Determine the [X, Y] coordinate at the center of the cell enclosing the given text.  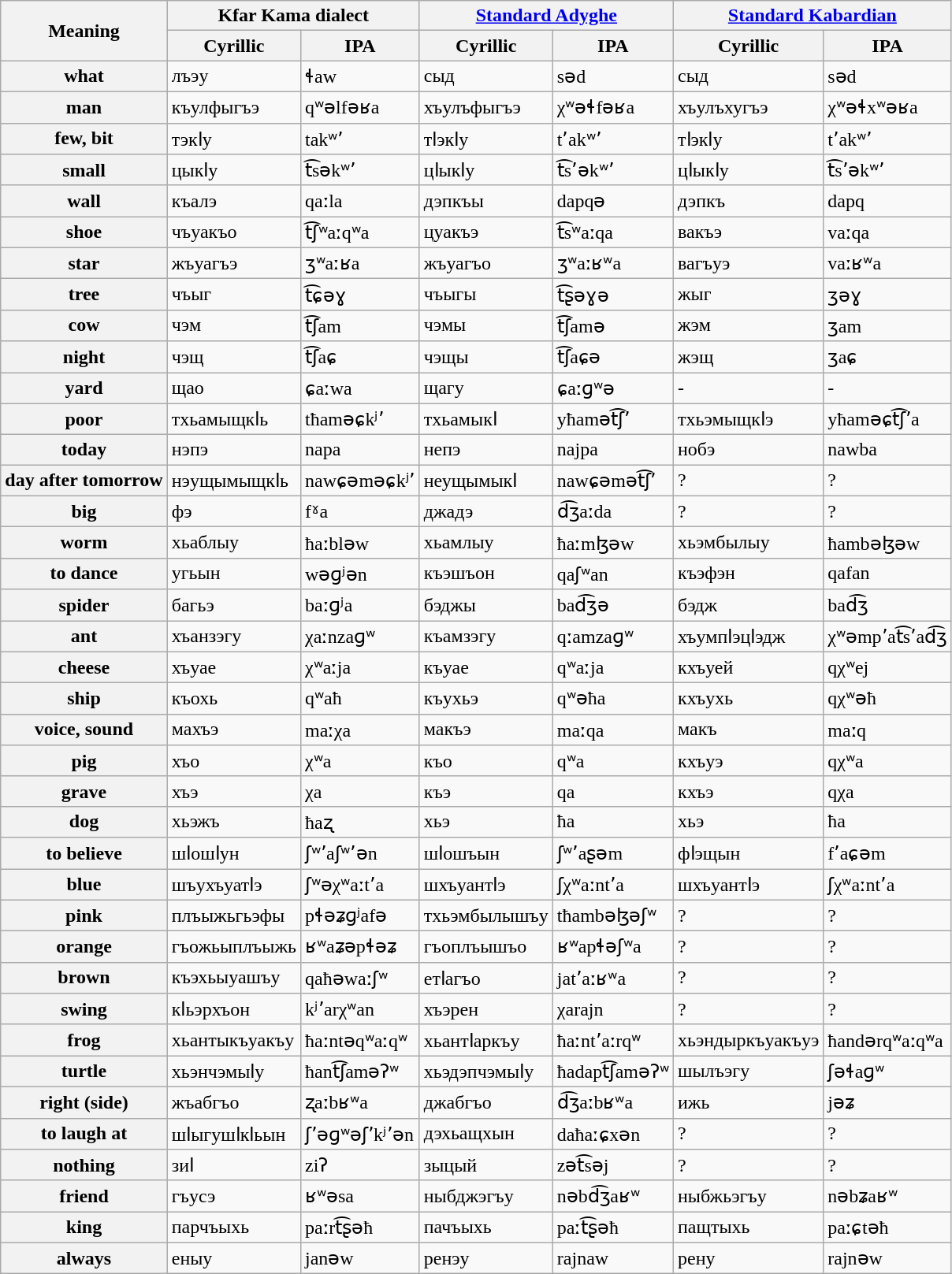
star [84, 263]
vaːʁʷa [887, 263]
ɕaːwa [359, 388]
dog [84, 822]
kʲʼarχʷan [359, 1009]
d͡ʒaːbʁʷa [613, 1102]
qχʷəħ [887, 699]
тхьамыщкӏь [233, 419]
цыкӏу [233, 170]
to dance [84, 574]
χa [359, 791]
джадэ [485, 511]
шӏыгушӏкӏьын [233, 1134]
ħambəɮəw [887, 543]
yħamət͡ʃʼ [613, 419]
нэущымыщкӏь [233, 481]
жъабгъо [233, 1102]
ʒam [887, 325]
qʷəlfəʁa [359, 107]
cow [84, 325]
what [84, 76]
ʃʷʼaʂəm [613, 853]
ренэу [485, 1258]
нэпэ [233, 450]
frog [84, 1040]
poor [84, 419]
къо [485, 761]
чъуакъо [233, 232]
pink [84, 916]
nawɕəməɕkʲʼ [359, 481]
voice, sound [84, 730]
ʃʷʼaʃʷʼən [359, 853]
maːqa [613, 730]
макъ [748, 730]
етӏагъо [485, 978]
жыг [748, 295]
къулфыгъэ [233, 107]
to believe [84, 853]
ныбжьэгъу [748, 1196]
ant [84, 637]
пачъыхь [485, 1228]
Standard Adyghe [546, 16]
pig [84, 761]
хъулъхугъэ [748, 107]
тэкӏу [233, 139]
fʼaɕəm [887, 853]
хьэжъ [233, 822]
гъусэ [233, 1196]
nawɕəmət͡ʃʼ [613, 481]
maːχa [359, 730]
гъоплъышъо [485, 947]
вагъуэ [748, 263]
today [84, 450]
king [84, 1228]
парчъыхь [233, 1228]
t͡ʃaɕ [359, 357]
неущымыкӏ [485, 481]
къэшъон [485, 574]
to laugh at [84, 1134]
къохь [233, 699]
turtle [84, 1072]
джабгъо [485, 1102]
хьамлыу [485, 543]
жэщ [748, 357]
ʁʷaʑəpɬəʑ [359, 947]
pɬəʑɡʲafə [359, 916]
ħaːbləw [359, 543]
ʒaɕ [887, 357]
макъэ [485, 730]
t͡ʃamə [613, 325]
рену [748, 1258]
кхъухь [748, 699]
brown [84, 978]
d͡ʒaːda [613, 511]
nothing [84, 1165]
rajnaw [613, 1258]
чэм [233, 325]
t͡səkʷʼ [359, 170]
maːq [887, 730]
дэпкъ [748, 201]
tħambəɮəʃʷ [613, 916]
daħaːɕxən [613, 1134]
чэмы [485, 325]
къуае [485, 667]
чэщ [233, 357]
wəɡʲən [359, 574]
хъанзэгу [233, 637]
бэдж [748, 605]
тхьэмбылышъу [485, 916]
yħaməɕt͡ʃʼa [887, 419]
zət͡səj [613, 1165]
фэ [233, 511]
чъыгы [485, 295]
χʷəɬxʷəʁa [887, 107]
shoe [84, 232]
janəw [359, 1258]
хьаблыу [233, 543]
чъыг [233, 295]
хъумпӏэцӏэдж [748, 637]
right (side) [84, 1102]
qaːla [359, 201]
nawba [887, 450]
дэпкъы [485, 201]
qχʷa [887, 761]
bad͡ʒ [887, 605]
tree [84, 295]
χʷaːja [359, 667]
fˠa [359, 511]
жъуагъо [485, 263]
зиӏ [233, 1165]
Meaning [84, 31]
paːt͡ʂəħ [613, 1228]
ʁʷapɬəʃʷa [613, 947]
qʷəħa [613, 699]
шъухъуатӏэ [233, 884]
jəʑ [887, 1102]
ħandərqʷaːqʷa [887, 1040]
ɬaw [359, 76]
napa [359, 450]
къэ [485, 791]
хьэнчэмыӏу [233, 1072]
хьантыкъуакъу [233, 1040]
ʒʷaːʁa [359, 263]
takʷʼ [359, 139]
кхъуей [748, 667]
nəbd͡ʒaʁʷ [613, 1196]
бэджы [485, 605]
ħaːmɮəw [613, 543]
χaːnzaɡʷ [359, 637]
дэхьащхын [485, 1134]
жъуагъэ [233, 263]
always [84, 1258]
ʐaːbʁʷa [359, 1102]
χʷa [359, 761]
t͡ʃam [359, 325]
ʃʷəχʷaːtʼa [359, 884]
t͡sʷaːqa [613, 232]
dapq [887, 201]
хъо [233, 761]
къэхьыуашъу [233, 978]
big [84, 511]
t͡ɕəɣ [359, 295]
хъэрен [485, 1009]
ижь [748, 1102]
ħaːntəqʷaːqʷ [359, 1040]
къухьэ [485, 699]
qχʷej [887, 667]
wall [84, 201]
ship [84, 699]
qafan [887, 574]
few, bit [84, 139]
тхьэмыщкӏэ [748, 419]
ныбджэгъу [485, 1196]
ħadapt͡ʃaməʔʷ [613, 1072]
tħaməɕkʲʼ [359, 419]
шылъэгу [748, 1072]
najpa [613, 450]
qχa [887, 791]
жэм [748, 325]
small [84, 170]
Kfar Kama dialect [293, 16]
зыцый [485, 1165]
фӏэщын [748, 853]
ʃʼəɡʷəʃʼkʲʼən [359, 1134]
cheese [84, 667]
ʁʷəsa [359, 1196]
хьантӏаркъу [485, 1040]
шӏошъын [485, 853]
swing [84, 1009]
щагу [485, 388]
t͡ʃʷaːqʷa [359, 232]
friend [84, 1196]
qaʃʷan [613, 574]
ħaʐ [359, 822]
t͡ʂəɣə [613, 295]
хьэндыркъуакъуэ [748, 1040]
къамзэгу [485, 637]
лъэу [233, 76]
гъожьыплъыжь [233, 947]
хьэдэпчэмыӏу [485, 1072]
orange [84, 947]
ɕaːɡʷə [613, 388]
paːɕtəħ [887, 1228]
qʷa [613, 761]
worm [84, 543]
vaːqa [887, 232]
paːrt͡ʂəħ [359, 1228]
пащтыхь [748, 1228]
кхъуэ [748, 761]
щао [233, 388]
ħaːntʼaːrqʷ [613, 1040]
еныу [233, 1258]
Standard Kabardian [812, 16]
ʒʷaːʁʷa [613, 263]
хьэмбылыу [748, 543]
нобэ [748, 450]
night [84, 357]
qːamzaɡʷ [613, 637]
jatʼaːʁʷa [613, 978]
ħant͡ʃaməʔʷ [359, 1072]
qʷaːja [613, 667]
qaħəwaːʃʷ [359, 978]
man [84, 107]
qʷaħ [359, 699]
blue [84, 884]
rajnəw [887, 1258]
bad͡ʒə [613, 605]
day after tomorrow [84, 481]
ʃəɬaɡʷ [887, 1072]
непэ [485, 450]
хъуае [233, 667]
ʒəɣ [887, 295]
плъыжьгьэфы [233, 916]
шӏошӏун [233, 853]
угьын [233, 574]
nəbʑaʁʷ [887, 1196]
χʷəmpʼat͡sʼad͡ʒ [887, 637]
кхъэ [748, 791]
тхьамыкӏ [485, 419]
dapqə [613, 201]
хъулъфыгъэ [485, 107]
къалэ [233, 201]
ziʔ [359, 1165]
махъэ [233, 730]
χʷəɬfəʁa [613, 107]
цуакъэ [485, 232]
чэщы [485, 357]
qa [613, 791]
yard [84, 388]
t͡ʃaɕə [613, 357]
вакъэ [748, 232]
grave [84, 791]
χarajn [613, 1009]
spider [84, 605]
багьэ [233, 605]
къэфэн [748, 574]
хъэ [233, 791]
baːɡʲa [359, 605]
кӏьэрхъон [233, 1009]
